Capture the cell that displays the provided text and extract its [x, y] central coordinate. 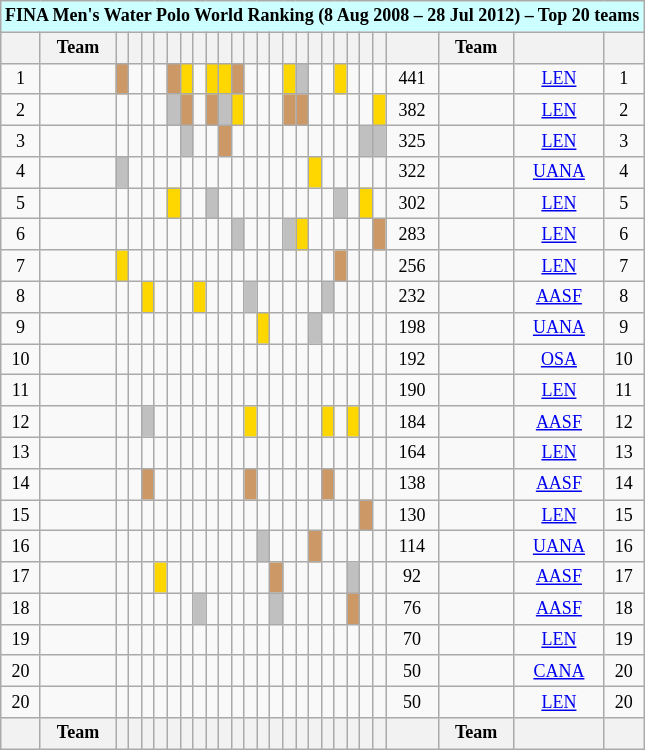
382 [412, 110]
114 [412, 546]
302 [412, 204]
FINA Men's Water Polo World Ranking (8 Aug 2008 – 28 Jul 2012) – Top 20 teams [322, 16]
325 [412, 140]
190 [412, 390]
CANA [559, 670]
70 [412, 640]
283 [412, 234]
OSA [559, 360]
441 [412, 78]
256 [412, 266]
322 [412, 172]
76 [412, 608]
138 [412, 484]
164 [412, 452]
184 [412, 422]
232 [412, 296]
130 [412, 516]
198 [412, 328]
92 [412, 578]
192 [412, 360]
